Pinpoint the cell where the given text exists, returning its (X, Y) midpoint coordinate. 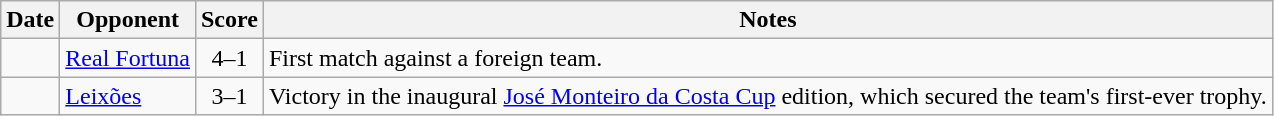
Opponent (128, 20)
Notes (768, 20)
Real Fortuna (128, 58)
3–1 (229, 96)
Victory in the inaugural José Monteiro da Costa Cup edition, which secured the team's first-ever trophy. (768, 96)
4–1 (229, 58)
Date (30, 20)
First match against a foreign team. (768, 58)
Score (229, 20)
Leixões (128, 96)
